Scan for the cell matching the given text and deliver its [x, y] coordinate at center. 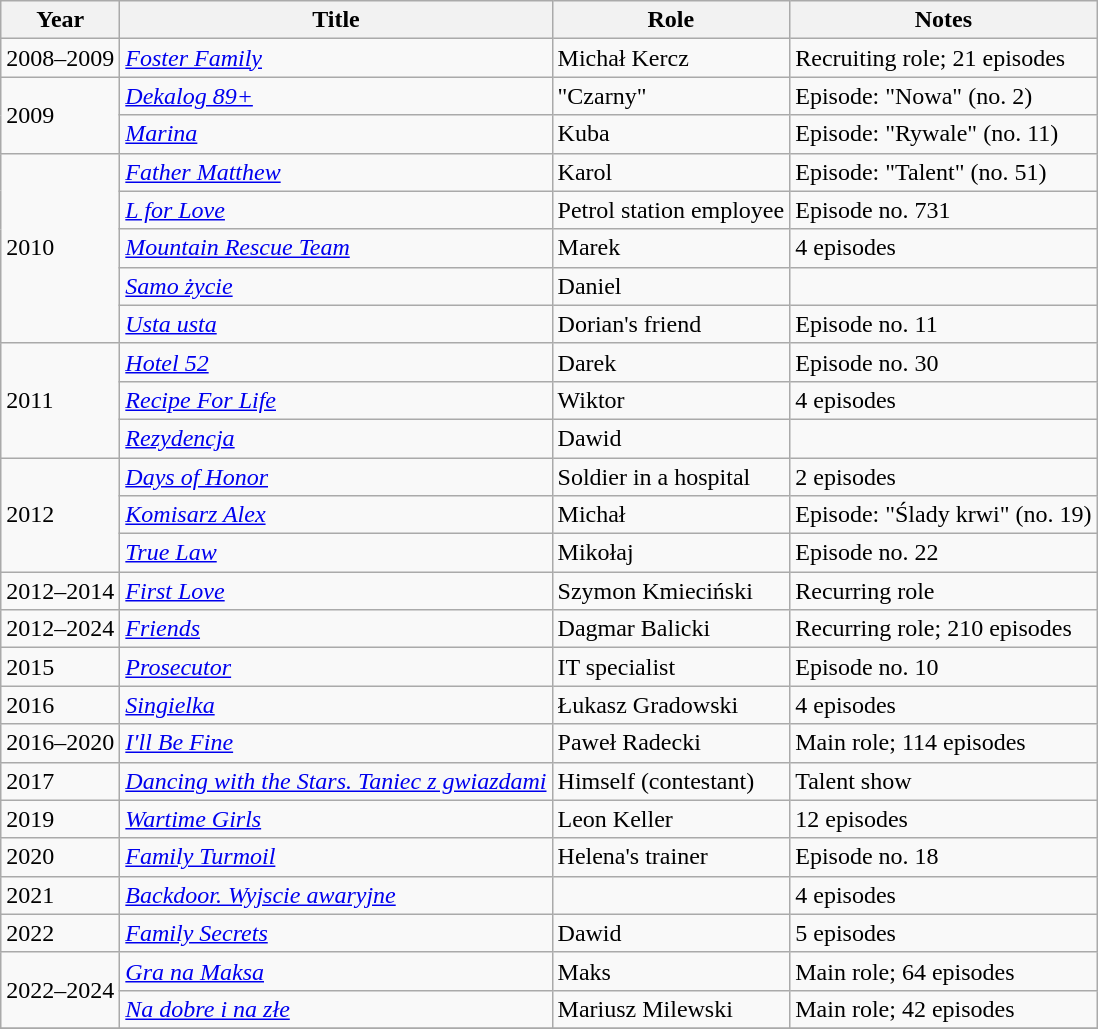
Mountain Rescue Team [336, 248]
Episode no. 11 [944, 324]
Kuba [671, 134]
Main role; 42 episodes [944, 1009]
Episode no. 18 [944, 857]
2012 [60, 515]
Backdoor. Wyjscie awaryjne [336, 895]
Michał Kercz [671, 58]
Recurring role; 210 episodes [944, 629]
Rezydencja [336, 438]
I'll Be Fine [336, 743]
Friends [336, 629]
Daniel [671, 286]
Maks [671, 971]
2008–2009 [60, 58]
Mariusz Milewski [671, 1009]
12 episodes [944, 819]
Talent show [944, 781]
Petrol station employee [671, 210]
2011 [60, 400]
Marek [671, 248]
Marina [336, 134]
Recruiting role; 21 episodes [944, 58]
Usta usta [336, 324]
Episode no. 22 [944, 553]
2015 [60, 667]
Episode no. 30 [944, 362]
Episode no. 731 [944, 210]
2012–2024 [60, 629]
Family Secrets [336, 933]
Recurring role [944, 591]
Soldier in a hospital [671, 477]
Episode: "Talent" (no. 51) [944, 172]
2019 [60, 819]
Szymon Kmieciński [671, 591]
Singielka [336, 705]
Na dobre i na złe [336, 1009]
Main role; 114 episodes [944, 743]
2010 [60, 248]
"Czarny" [671, 96]
Samo życie [336, 286]
Komisarz Alex [336, 515]
2017 [60, 781]
Title [336, 20]
2009 [60, 115]
Episode: "Rywale" (no. 11) [944, 134]
Hotel 52 [336, 362]
Mikołaj [671, 553]
Father Matthew [336, 172]
Days of Honor [336, 477]
Michał [671, 515]
2022–2024 [60, 990]
2020 [60, 857]
2022 [60, 933]
Helena's trainer [671, 857]
2016 [60, 705]
Year [60, 20]
L for Love [336, 210]
Recipe For Life [336, 400]
Dancing with the Stars. Taniec z gwiazdami [336, 781]
Wartime Girls [336, 819]
Łukasz Gradowski [671, 705]
Episode: "Nowa" (no. 2) [944, 96]
Wiktor [671, 400]
Family Turmoil [336, 857]
Role [671, 20]
Dagmar Balicki [671, 629]
Main role; 64 episodes [944, 971]
Dekalog 89+ [336, 96]
Paweł Radecki [671, 743]
IT specialist [671, 667]
5 episodes [944, 933]
Episode no. 10 [944, 667]
2012–2014 [60, 591]
Foster Family [336, 58]
2 episodes [944, 477]
Notes [944, 20]
First Love [336, 591]
2016–2020 [60, 743]
2021 [60, 895]
Prosecutor [336, 667]
True Law [336, 553]
Karol [671, 172]
Episode: "Ślady krwi" (no. 19) [944, 515]
Himself (contestant) [671, 781]
Dorian's friend [671, 324]
Darek [671, 362]
Leon Keller [671, 819]
Gra na Maksa [336, 971]
